Scan for the cell matching the given text and deliver its [X, Y] coordinate at center. 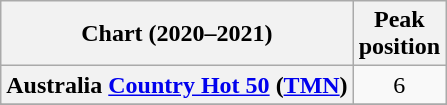
Chart (2020–2021) [177, 34]
Australia Country Hot 50 (TMN) [177, 85]
6 [399, 85]
Peakposition [399, 34]
